Identify which cell holds the provided text, then report its (X, Y) central coordinate. 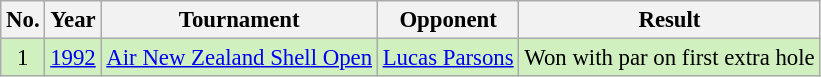
Year (73, 20)
1 (23, 58)
Air New Zealand Shell Open (239, 58)
Opponent (448, 20)
1992 (73, 58)
Lucas Parsons (448, 58)
Tournament (239, 20)
No. (23, 20)
Won with par on first extra hole (670, 58)
Result (670, 20)
